Find where the given text appears and provide that cell's center as [X, Y] coordinate. 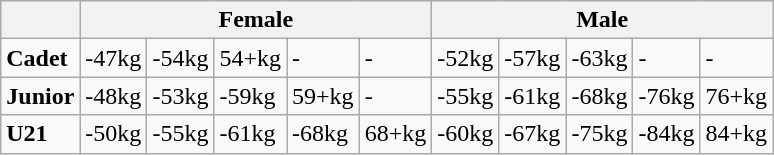
-84kg [666, 134]
-67kg [532, 134]
Male [602, 20]
-57kg [532, 58]
-76kg [666, 96]
-47kg [114, 58]
-63kg [600, 58]
-50kg [114, 134]
84+kg [736, 134]
U21 [40, 134]
-59kg [250, 96]
-48kg [114, 96]
-52kg [466, 58]
-53kg [180, 96]
Junior [40, 96]
-75kg [600, 134]
54+kg [250, 58]
Female [256, 20]
76+kg [736, 96]
68+kg [396, 134]
59+kg [324, 96]
-54kg [180, 58]
Cadet [40, 58]
-60kg [466, 134]
